Provide the [x, y] coordinate of the cell's center where the given text is located.  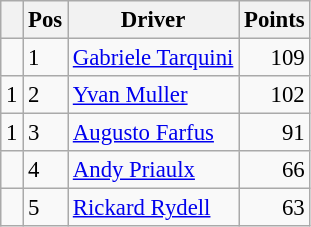
5 [46, 208]
Rickard Rydell [154, 208]
3 [46, 133]
Yvan Muller [154, 95]
109 [274, 58]
Andy Priaulx [154, 170]
66 [274, 170]
Pos [46, 20]
Points [274, 20]
4 [46, 170]
102 [274, 95]
63 [274, 208]
Gabriele Tarquini [154, 58]
91 [274, 133]
Driver [154, 20]
2 [46, 95]
Augusto Farfus [154, 133]
